Return the [X, Y] coordinate for the center point of the cell that contains the specified text.  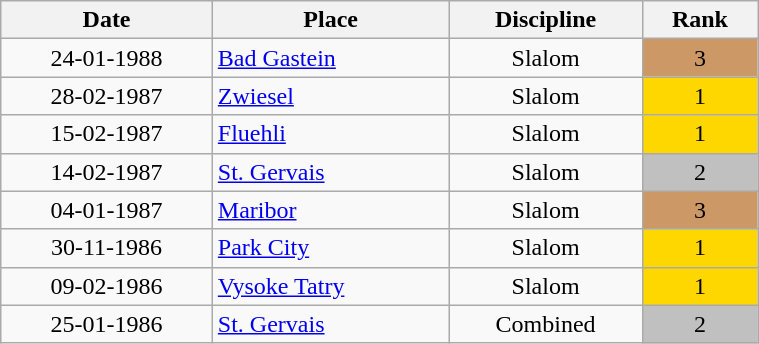
Place [330, 20]
Park City [330, 248]
14-02-1987 [107, 172]
Bad Gastein [330, 58]
09-02-1986 [107, 286]
28-02-1987 [107, 96]
Vysoke Tatry [330, 286]
25-01-1986 [107, 324]
Maribor [330, 210]
15-02-1987 [107, 134]
30-11-1986 [107, 248]
Rank [700, 20]
04-01-1987 [107, 210]
Fluehli [330, 134]
Combined [546, 324]
24-01-1988 [107, 58]
Zwiesel [330, 96]
Discipline [546, 20]
Date [107, 20]
